Output the [x, y] coordinate of the center of the cell containing the given text.  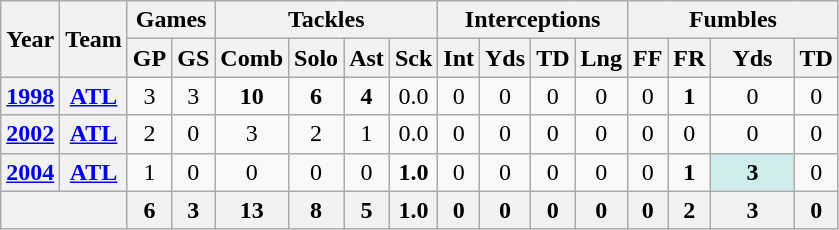
4 [367, 96]
Ast [367, 58]
Int [459, 58]
Games [170, 20]
Interceptions [533, 20]
FF [647, 58]
8 [316, 210]
Sck [413, 58]
Comb [252, 58]
GP [149, 58]
2004 [30, 172]
13 [252, 210]
5 [367, 210]
GS [194, 58]
Solo [316, 58]
Team [94, 39]
Fumbles [732, 20]
10 [252, 96]
Tackles [326, 20]
1998 [30, 96]
FR [690, 58]
Lng [601, 58]
2002 [30, 134]
Year [30, 39]
